Find where the given text appears and provide that cell's center as (x, y) coordinate. 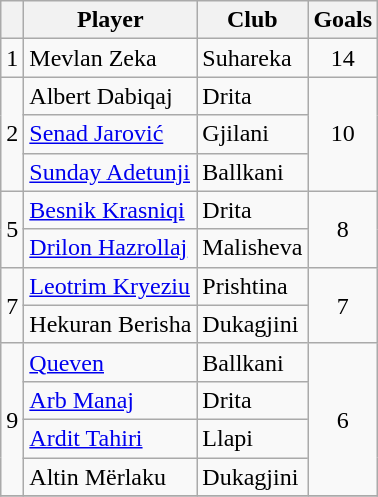
8 (343, 229)
14 (343, 58)
5 (12, 229)
Besnik Krasniqi (110, 210)
Altin Mërlaku (110, 477)
Arb Manaj (110, 400)
Malisheva (252, 248)
Llapi (252, 438)
10 (343, 134)
Ardit Tahiri (110, 438)
Albert Dabiqaj (110, 96)
Senad Jarović (110, 134)
Gjilani (252, 134)
Goals (343, 20)
Drilon Hazrollaj (110, 248)
Prishtina (252, 286)
Suhareka (252, 58)
Leotrim Kryeziu (110, 286)
Queven (110, 362)
Player (110, 20)
2 (12, 134)
Sunday Adetunji (110, 172)
1 (12, 58)
Hekuran Berisha (110, 324)
Club (252, 20)
Mevlan Zeka (110, 58)
9 (12, 419)
6 (343, 419)
